For the text-containing cell, return its midpoint in (x, y) coordinate format. 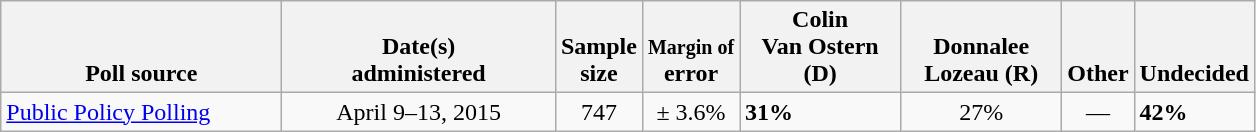
Samplesize (598, 47)
ColinVan Ostern (D) (820, 47)
— (1098, 112)
747 (598, 112)
April 9–13, 2015 (419, 112)
± 3.6% (690, 112)
31% (820, 112)
Date(s)administered (419, 47)
Public Policy Polling (142, 112)
Other (1098, 47)
27% (982, 112)
DonnaleeLozeau (R) (982, 47)
Poll source (142, 47)
42% (1194, 112)
Margin oferror (690, 47)
Undecided (1194, 47)
